Output the (X, Y) coordinate of the center of the cell containing the given text.  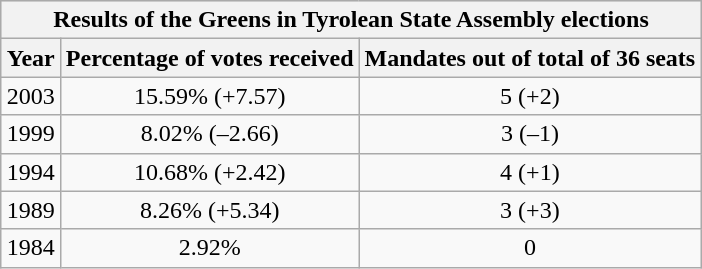
3 (–1) (530, 134)
Mandates out of total of 36 seats (530, 58)
Results of the Greens in Tyrolean State Assembly elections (350, 20)
8.02% (–2.66) (210, 134)
15.59% (+7.57) (210, 96)
1999 (30, 134)
1989 (30, 210)
4 (+1) (530, 172)
1994 (30, 172)
10.68% (+2.42) (210, 172)
Percentage of votes received (210, 58)
3 (+3) (530, 210)
1984 (30, 248)
5 (+2) (530, 96)
2.92% (210, 248)
Year (30, 58)
8.26% (+5.34) (210, 210)
0 (530, 248)
2003 (30, 96)
